Return [X, Y] of the center of cell containing provided text 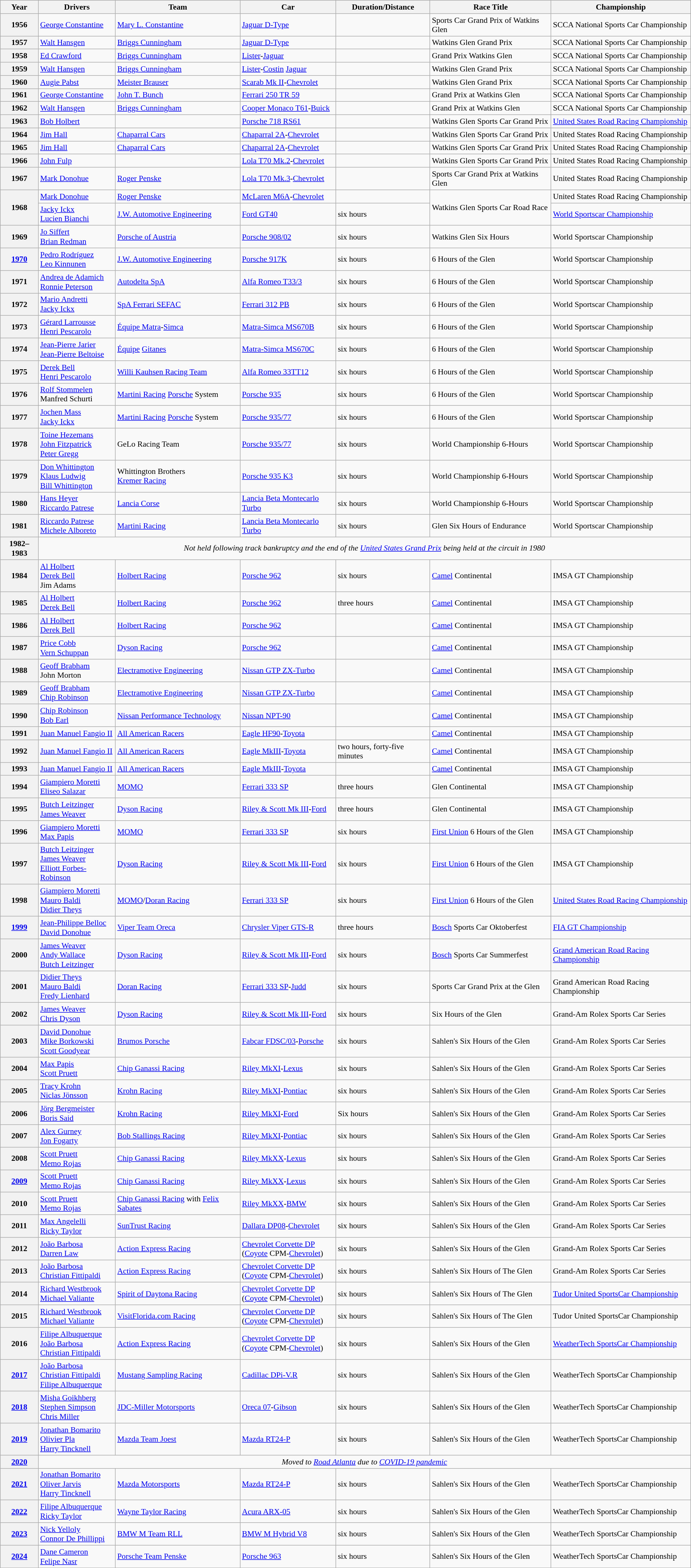
1993 [19, 769]
Lola T70 Mk.2-Chevrolet [288, 161]
1961 [19, 95]
1968 [19, 208]
2019 [19, 1439]
Porsche 908/02 [288, 237]
Jacky Ickx Lucien Bianchi [77, 214]
Car [288, 7]
1974 [19, 349]
Porsche 917K [288, 259]
1985 [19, 603]
Butch Leitzinger James Weaver [77, 809]
Misha Goikhberg Stephen Simpson Chris Miller [77, 1408]
Geoff Brabham John Morton [77, 671]
João Barbosa Darren Law [77, 1249]
1956 [19, 25]
Augie Pabst [77, 82]
GeLo Racing Team [178, 444]
Martini Racing [178, 526]
Ferrari 312 PB [288, 304]
1975 [19, 372]
James Weaver Andy Wallace Butch Leitzinger [77, 955]
Acura ARX-05 [288, 1512]
Rolf Stommelen Manfred Schurti [77, 394]
Grand Prix Watkins Glen [491, 56]
Sports Car Grand Prix of Watkins Glen [491, 25]
Bob Stallings Racing [178, 1136]
Geoff Brabham Chip Robinson [77, 693]
Viper Team Oreca [178, 928]
2020 [19, 1462]
Oreca 07-Gibson [288, 1408]
Chrysler Viper GTS-R [288, 928]
Équipe Matra-Simca [178, 327]
Price Cobb Vern Schuppan [77, 648]
1965 [19, 148]
Chip Robinson Bob Earl [77, 716]
Willi Kauhsen Racing Team [178, 372]
Watkins Glen Sports Car Road Race [491, 208]
Alex Gurney Jon Fogarty [77, 1136]
Riley MkXI-Ford [288, 1114]
1997 [19, 864]
Al Holbert Derek Bell Jim Adams [77, 576]
Bosch Sports Car Summerfest [491, 955]
Whittington Brothers Kremer Racing [178, 476]
2006 [19, 1114]
1973 [19, 327]
2012 [19, 1249]
Chip Ganassi Racing with Felix Sabates [178, 1204]
Jean-Pierre Jarier Jean-Pierre Beltoise [77, 349]
2005 [19, 1091]
Wayne Taylor Racing [178, 1512]
2007 [19, 1136]
Team [178, 7]
1960 [19, 82]
1959 [19, 69]
BMW M Team RLL [178, 1534]
Porsche of Austria [178, 237]
Jochen Mass Jacky Ickx [77, 417]
1989 [19, 693]
Bob Holbert [77, 122]
Max Angelelli Ricky Taylor [77, 1226]
1970 [19, 259]
Dane Cameron Felipe Nasr [77, 1557]
Mazda Team Joest [178, 1439]
1984 [19, 576]
Mary L. Constantine [178, 25]
1957 [19, 43]
Max Papis Scott Pruett [77, 1069]
Porsche 718 RS61 [288, 122]
Giampiero Moretti Mauro Baldi Didier Theys [77, 901]
Mazda Motorsports [178, 1484]
1994 [19, 787]
2004 [19, 1069]
1990 [19, 716]
Jean-Philippe Belloc David Donohue [77, 928]
Tracy Krohn Niclas Jönsson [77, 1091]
Toine Hezemans John Fitzpatrick Peter Gregg [77, 444]
Ford GT40 [288, 214]
João Barbosa Christian Fittipaldi Filipe Albuquerque [77, 1375]
Ferrari 250 TR 59 [288, 95]
1963 [19, 122]
Glen Six Hours of Endurance [491, 526]
Watkins Glen Six Hours [491, 237]
Porsche Team Penske [178, 1557]
Porsche 935 K3 [288, 476]
1980 [19, 503]
1969 [19, 237]
1999 [19, 928]
2016 [19, 1344]
1977 [19, 417]
2023 [19, 1534]
two hours, forty-five minutes [383, 751]
2009 [19, 1181]
Riley MkXX-BMW [288, 1204]
1972 [19, 304]
John Fulp [77, 161]
Sports Car Grand Prix at the Glen [491, 987]
Filipe Albuquerque João Barbosa Christian Fittipaldi [77, 1344]
Pedro Rodríguez Leo Kinnunen [77, 259]
2000 [19, 955]
SunTrust Racing [178, 1226]
2010 [19, 1204]
1987 [19, 648]
Duration/Distance [383, 7]
Meister Brauser [178, 82]
1967 [19, 178]
1981 [19, 526]
Sports Car Grand Prix at Watkins Glen [491, 178]
Mustang Sampling Racing [178, 1375]
Six Hours of the Glen [491, 1014]
2003 [19, 1041]
Giampiero Moretti Eliseo Salazar [77, 787]
MOMO/Doran Racing [178, 901]
Lancia Corse [178, 503]
2014 [19, 1293]
Drivers [77, 7]
Filipe Albuquerque Ricky Taylor [77, 1512]
Fabcar FDSC/03-Porsche [288, 1041]
João Barbosa Christian Fittipaldi [77, 1271]
Hans Heyer Riccardo Patrese [77, 503]
1992 [19, 751]
McLaren M6A-Chevrolet [288, 196]
Lister-Jaguar [288, 56]
Giampiero Moretti Max Papis [77, 832]
Cadillac DPi-V.R [288, 1375]
Cooper Monaco T61-Buick [288, 108]
Jörg Bergmeister Boris Said [77, 1114]
2017 [19, 1375]
Équipe Gitanes [178, 349]
VisitFlorida.com Racing [178, 1316]
Porsche 935 [288, 394]
Gérard Larrousse Henri Pescarolo [77, 327]
FIA GT Championship [621, 928]
Lola T70 Mk.3-Chevrolet [288, 178]
1964 [19, 135]
2002 [19, 1014]
Eagle HF90-Toyota [288, 733]
Race Title [491, 7]
BMW M Hybrid V8 [288, 1534]
1996 [19, 832]
Jo Siffert Brian Redman [77, 237]
2024 [19, 1557]
2015 [19, 1316]
1958 [19, 56]
Brumos Porsche [178, 1041]
SpA Ferrari SEFAC [178, 304]
2021 [19, 1484]
Didier Theys Mauro Baldi Fredy Lienhard [77, 987]
Ed Crawford [77, 56]
Year [19, 7]
1986 [19, 626]
2018 [19, 1408]
1988 [19, 671]
1982–1983 [19, 548]
Don Whittington Klaus Ludwig Bill Whittington [77, 476]
Jonathan Bomarito Oliver Jarvis Harry Tincknell [77, 1484]
Championship [621, 7]
Porsche 963 [288, 1557]
1976 [19, 394]
Scarab Mk II-Chevrolet [288, 82]
2011 [19, 1226]
Not held following track bankruptcy and the end of the United States Grand Prix being held at the circuit in 1980 [364, 548]
Derek Bell Henri Pescarolo [77, 372]
Moved to Road Atlanta due to COVID-19 pandemic [364, 1462]
Matra-Simca MS670B [288, 327]
Nissan NPT-90 [288, 716]
Nick Yelloly Connor De Phillippi [77, 1534]
Doran Racing [178, 987]
1995 [19, 809]
Andrea de Adamich Ronnie Peterson [77, 282]
2008 [19, 1159]
1962 [19, 108]
Lister-Costin Jaguar [288, 69]
Jonathan Bomarito Olivier Pla Harry Tincknell [77, 1439]
1998 [19, 901]
James Weaver Chris Dyson [77, 1014]
Bosch Sports Car Oktoberfest [491, 928]
2013 [19, 1271]
JDC-Miller Motorsports [178, 1408]
Six hours [383, 1114]
Dallara DP08-Chevrolet [288, 1226]
1971 [19, 282]
1991 [19, 733]
1966 [19, 161]
2001 [19, 987]
John T. Bunch [178, 95]
1978 [19, 444]
Nissan Performance Technology [178, 716]
2022 [19, 1512]
Matra-Simca MS670C [288, 349]
Riley MkXI-Lexus [288, 1069]
Alfa Romeo 33TT12 [288, 372]
Mario Andretti Jacky Ickx [77, 304]
Spirit of Daytona Racing [178, 1293]
1979 [19, 476]
Alfa Romeo T33/3 [288, 282]
Autodelta SpA [178, 282]
David Donohue Mike Borkowski Scott Goodyear [77, 1041]
Ferrari 333 SP-Judd [288, 987]
Butch Leitzinger James Weaver Elliott Forbes-Robinson [77, 864]
Riccardo Patrese Michele Alboreto [77, 526]
